Return the [X, Y] coordinate for the center point of the cell that contains the specified text.  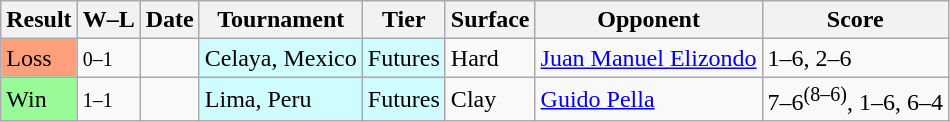
Celaya, Mexico [280, 58]
1–6, 2–6 [855, 58]
Tier [404, 20]
1–1 [108, 100]
Juan Manuel Elizondo [648, 58]
Date [170, 20]
Loss [39, 58]
Result [39, 20]
Tournament [280, 20]
Score [855, 20]
Opponent [648, 20]
Clay [490, 100]
7–6(8–6), 1–6, 6–4 [855, 100]
Hard [490, 58]
Surface [490, 20]
W–L [108, 20]
Lima, Peru [280, 100]
Win [39, 100]
Guido Pella [648, 100]
0–1 [108, 58]
